Locate the cell with the specified text and output its [X, Y] center coordinate. 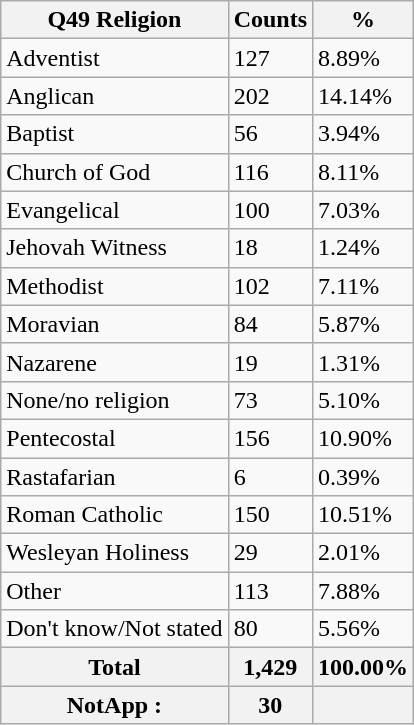
Nazarene [114, 362]
116 [270, 172]
56 [270, 134]
100.00% [364, 667]
Adventist [114, 58]
73 [270, 400]
Anglican [114, 96]
18 [270, 248]
113 [270, 591]
8.11% [364, 172]
1,429 [270, 667]
29 [270, 553]
127 [270, 58]
10.90% [364, 438]
Church of God [114, 172]
150 [270, 515]
7.11% [364, 286]
Baptist [114, 134]
84 [270, 324]
3.94% [364, 134]
7.88% [364, 591]
5.10% [364, 400]
Total [114, 667]
30 [270, 705]
Don't know/Not stated [114, 629]
Methodist [114, 286]
None/no religion [114, 400]
10.51% [364, 515]
1.31% [364, 362]
Q49 Religion [114, 20]
% [364, 20]
Pentecostal [114, 438]
7.03% [364, 210]
102 [270, 286]
156 [270, 438]
Moravian [114, 324]
80 [270, 629]
Evangelical [114, 210]
0.39% [364, 477]
100 [270, 210]
19 [270, 362]
14.14% [364, 96]
5.56% [364, 629]
1.24% [364, 248]
Counts [270, 20]
2.01% [364, 553]
6 [270, 477]
Other [114, 591]
Roman Catholic [114, 515]
202 [270, 96]
8.89% [364, 58]
NotApp : [114, 705]
Jehovah Witness [114, 248]
Rastafarian [114, 477]
5.87% [364, 324]
Wesleyan Holiness [114, 553]
